Return the (x, y) coordinate for the center point of the cell that contains the specified text.  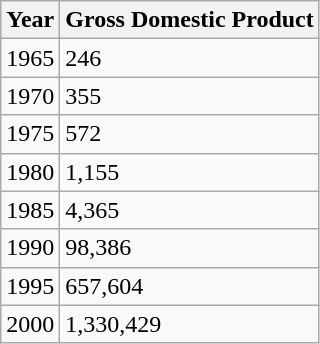
1995 (30, 286)
4,365 (190, 210)
1965 (30, 58)
657,604 (190, 286)
98,386 (190, 248)
1,330,429 (190, 324)
1980 (30, 172)
1970 (30, 96)
1,155 (190, 172)
1985 (30, 210)
355 (190, 96)
572 (190, 134)
1990 (30, 248)
Gross Domestic Product (190, 20)
Year (30, 20)
1975 (30, 134)
2000 (30, 324)
246 (190, 58)
